Extract the (X, Y) coordinate from the center of the cell holding the provided text.  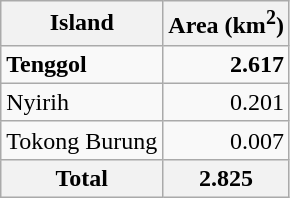
Tokong Burung (82, 140)
2.825 (226, 178)
2.617 (226, 64)
0.201 (226, 102)
Tenggol (82, 64)
Total (82, 178)
Area (km2) (226, 24)
Island (82, 24)
Nyirih (82, 102)
0.007 (226, 140)
